Find where the given text appears and provide that cell's center as [X, Y] coordinate. 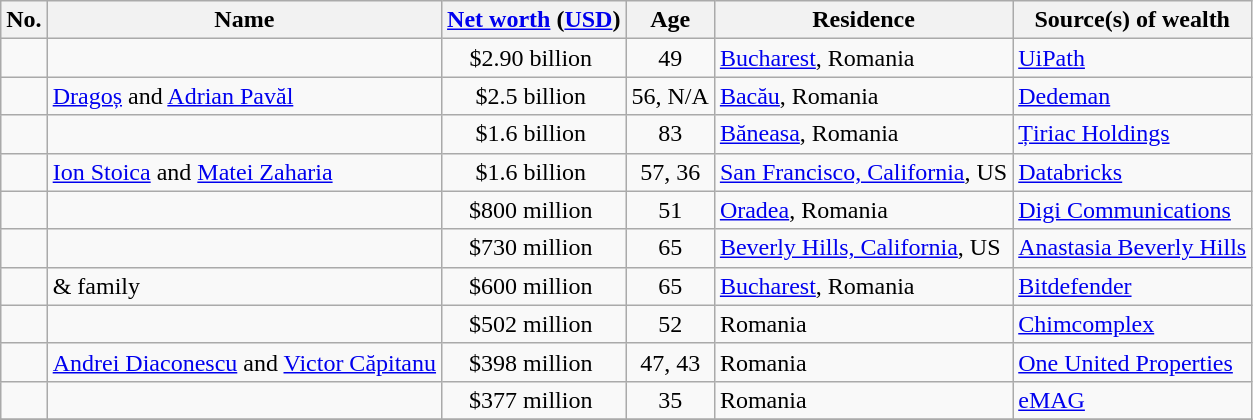
Bitdefender [1132, 286]
47, 43 [670, 362]
Andrei Diaconescu and Victor Căpitanu [244, 362]
56, N/A [670, 96]
49 [670, 58]
83 [670, 134]
One United Properties [1132, 362]
Source(s) of wealth [1132, 20]
& family [244, 286]
$800 million [534, 210]
Ion Stoica and Matei Zaharia [244, 172]
51 [670, 210]
San Francisco, California, US [863, 172]
eMAG [1132, 400]
Net worth (USD) [534, 20]
No. [24, 20]
Databricks [1132, 172]
$2.5 billion [534, 96]
Name [244, 20]
$600 million [534, 286]
35 [670, 400]
$377 million [534, 400]
52 [670, 324]
$502 million [534, 324]
57, 36 [670, 172]
Dragoș and Adrian Pavăl [244, 96]
Digi Communications [1132, 210]
Age [670, 20]
Residence [863, 20]
$730 million [534, 248]
Băneasa, Romania [863, 134]
UiPath [1132, 58]
Dedeman [1132, 96]
Țiriac Holdings [1132, 134]
Beverly Hills, California, US [863, 248]
Bacău, Romania [863, 96]
Oradea, Romania [863, 210]
Chimcomplex [1132, 324]
$2.90 billion [534, 58]
Anastasia Beverly Hills [1132, 248]
$398 million [534, 362]
